Scan for the cell matching the given text and deliver its [X, Y] coordinate at center. 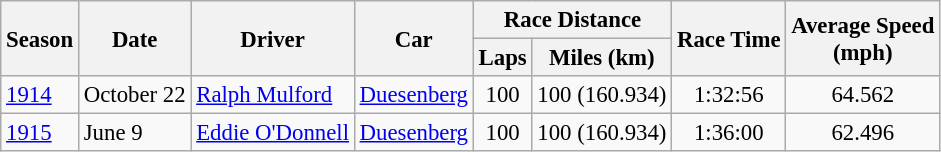
64.562 [863, 95]
Eddie O'Donnell [272, 133]
Driver [272, 38]
1:32:56 [729, 95]
1915 [40, 133]
Laps [502, 58]
62.496 [863, 133]
Car [414, 38]
Race Time [729, 38]
Ralph Mulford [272, 95]
Miles (km) [602, 58]
Race Distance [572, 20]
1914 [40, 95]
Date [134, 38]
Average Speed(mph) [863, 38]
1:36:00 [729, 133]
Season [40, 38]
June 9 [134, 133]
October 22 [134, 95]
